Scan for the cell matching the given text and deliver its [X, Y] coordinate at center. 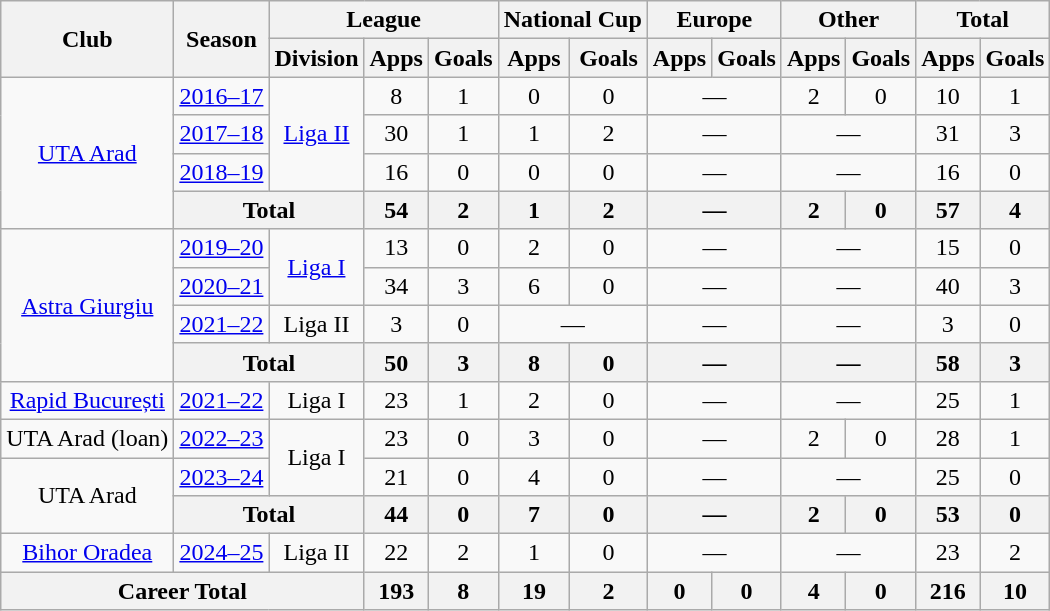
31 [948, 134]
2024–25 [222, 553]
34 [396, 286]
Bihor Oradea [88, 553]
League [384, 20]
54 [396, 210]
21 [396, 477]
Astra Giurgiu [88, 305]
2016–17 [222, 96]
50 [396, 362]
2023–24 [222, 477]
Rapid București [88, 400]
2020–21 [222, 286]
UTA Arad (loan) [88, 438]
216 [948, 591]
44 [396, 515]
Club [88, 39]
2017–18 [222, 134]
National Cup [572, 20]
15 [948, 248]
6 [534, 286]
Division [316, 58]
30 [396, 134]
57 [948, 210]
13 [396, 248]
53 [948, 515]
2022–23 [222, 438]
Career Total [182, 591]
28 [948, 438]
19 [534, 591]
7 [534, 515]
Europe [714, 20]
40 [948, 286]
2019–20 [222, 248]
193 [396, 591]
Other [848, 20]
2018–19 [222, 172]
58 [948, 362]
Season [222, 39]
22 [396, 553]
